Determine the [X, Y] coordinate at the center of the cell enclosing the given text.  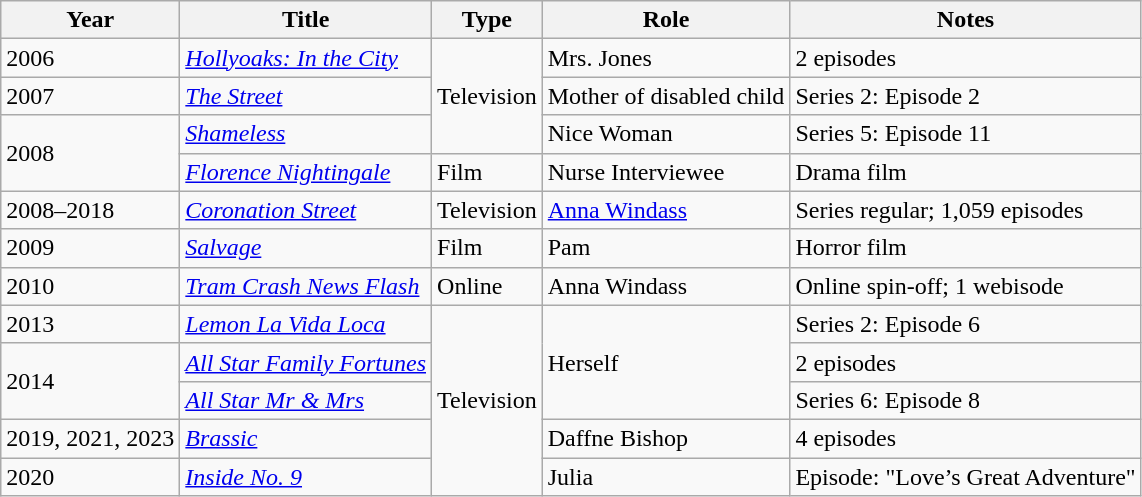
2013 [90, 324]
All Star Mr & Mrs [306, 400]
2020 [90, 477]
2019, 2021, 2023 [90, 438]
Mother of disabled child [666, 96]
Tram Crash News Flash [306, 286]
Notes [966, 20]
Series 5: Episode 11 [966, 134]
Drama film [966, 172]
Online spin-off; 1 webisode [966, 286]
Julia [666, 477]
Mrs. Jones [666, 58]
Hollyoaks: In the City [306, 58]
Florence Nightingale [306, 172]
Coronation Street [306, 210]
The Street [306, 96]
Online [488, 286]
4 episodes [966, 438]
2008 [90, 153]
Brassic [306, 438]
Series 2: Episode 2 [966, 96]
2014 [90, 381]
Lemon La Vida Loca [306, 324]
Type [488, 20]
Episode: "Love’s Great Adventure" [966, 477]
Shameless [306, 134]
Salvage [306, 248]
2010 [90, 286]
Daffne Bishop [666, 438]
Herself [666, 362]
Inside No. 9 [306, 477]
Series 6: Episode 8 [966, 400]
Title [306, 20]
Role [666, 20]
Nice Woman [666, 134]
2009 [90, 248]
Series 2: Episode 6 [966, 324]
Nurse Interviewee [666, 172]
All Star Family Fortunes [306, 362]
Series regular; 1,059 episodes [966, 210]
2006 [90, 58]
Pam [666, 248]
2007 [90, 96]
2008–2018 [90, 210]
Horror film [966, 248]
Year [90, 20]
